For the text-containing cell, return its midpoint in [x, y] coordinate format. 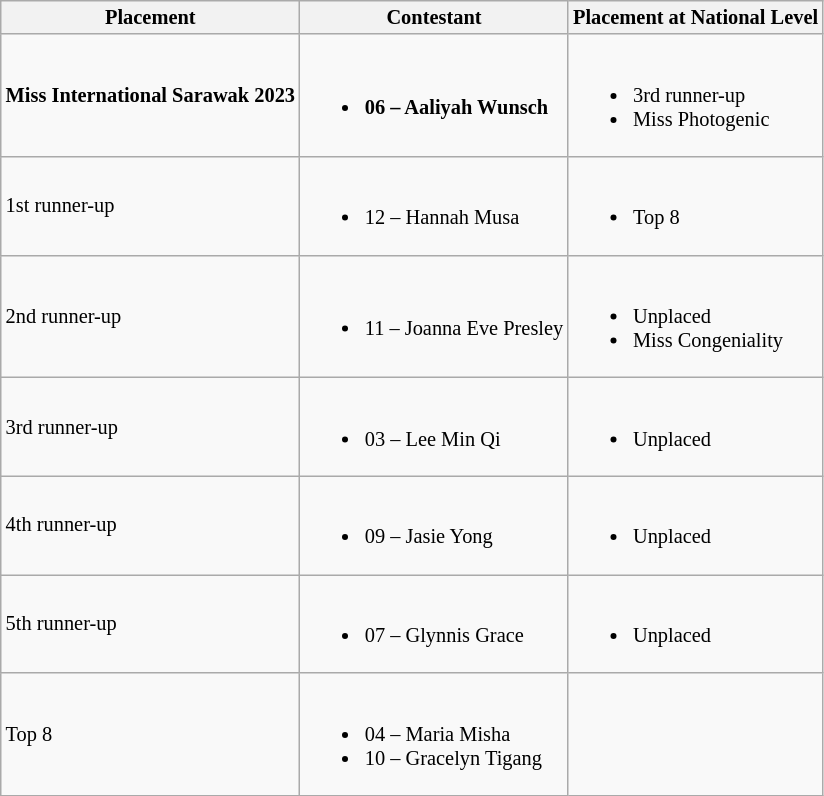
UnplacedMiss Congeniality [696, 316]
11 – Joanna Eve Presley [434, 316]
Contestant [434, 17]
3rd runner-upMiss Photogenic [696, 95]
4th runner-up [150, 525]
06 – Aaliyah Wunsch [434, 95]
2nd runner-up [150, 316]
Placement [150, 17]
3rd runner-up [150, 426]
09 – Jasie Yong [434, 525]
03 – Lee Min Qi [434, 426]
1st runner-up [150, 205]
07 – Glynnis Grace [434, 623]
04 – Maria Misha10 – Gracelyn Tigang [434, 734]
5th runner-up [150, 623]
Miss International Sarawak 2023 [150, 95]
Placement at National Level [696, 17]
12 – Hannah Musa [434, 205]
